Determine the [X, Y] coordinate at the center of the cell enclosing the given text.  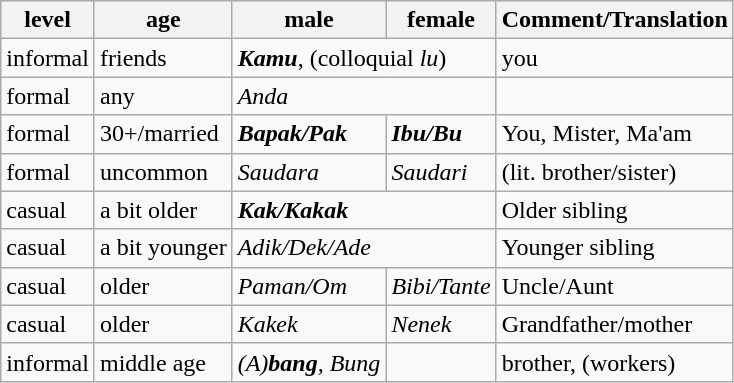
a bit older [163, 210]
Nenek [441, 324]
Paman/Om [309, 286]
any [163, 96]
female [441, 20]
uncommon [163, 172]
(A)bang, Bung [309, 362]
(lit. brother/sister) [614, 172]
Kakek [309, 324]
Uncle/Aunt [614, 286]
male [309, 20]
a bit younger [163, 248]
level [48, 20]
Bapak/Pak [309, 134]
middle age [163, 362]
friends [163, 58]
Saudari [441, 172]
Adik/Dek/Ade [364, 248]
30+/married [163, 134]
You, Mister, Ma'am [614, 134]
Anda [364, 96]
Kamu, (colloquial lu) [364, 58]
brother, (workers) [614, 362]
Comment/Translation [614, 20]
Bibi/Tante [441, 286]
Grandfather/mother [614, 324]
Older sibling [614, 210]
Younger sibling [614, 248]
Saudara [309, 172]
you [614, 58]
age [163, 20]
Kak/Kakak [364, 210]
Ibu/Bu [441, 134]
